Determine the (x, y) coordinate at the center of the cell enclosing the given text.  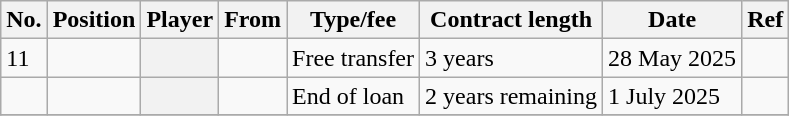
From (253, 20)
2 years remaining (512, 96)
Player (180, 20)
Position (94, 20)
Contract length (512, 20)
End of loan (354, 96)
Date (672, 20)
Free transfer (354, 58)
3 years (512, 58)
28 May 2025 (672, 58)
Type/fee (354, 20)
No. (24, 20)
Ref (766, 20)
1 July 2025 (672, 96)
11 (24, 58)
